Locate the cell with the specified text and output its [x, y] center coordinate. 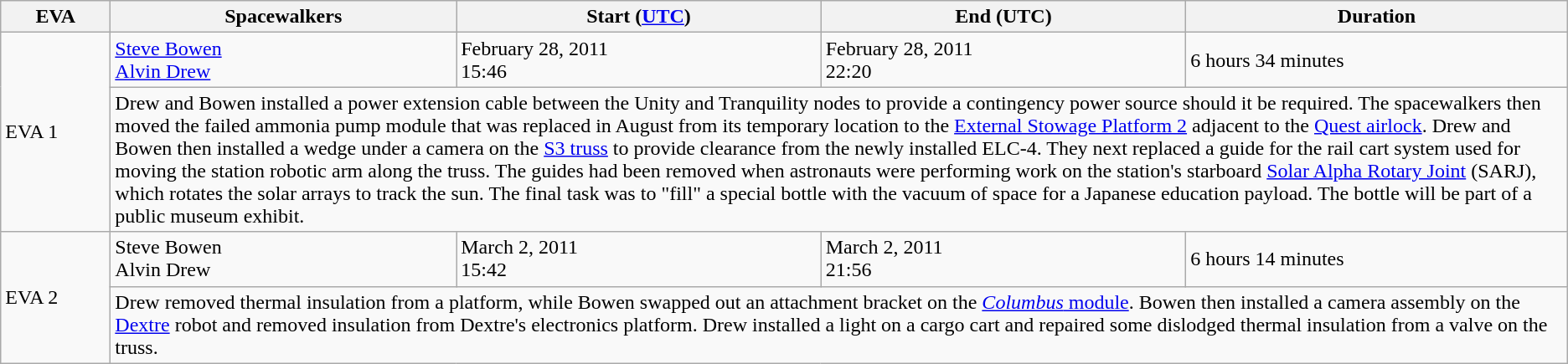
February 28, 201122:20 [1003, 60]
March 2, 201121:56 [1003, 259]
6 hours 34 minutes [1377, 60]
End (UTC) [1003, 17]
EVA 2 [55, 298]
Duration [1377, 17]
6 hours 14 minutes [1377, 259]
Start (UTC) [638, 17]
March 2, 201115:42 [638, 259]
February 28, 201115:46 [638, 60]
Spacewalkers [283, 17]
EVA 1 [55, 132]
EVA [55, 17]
